Return the (x, y) coordinate for the center point of the cell that contains the specified text.  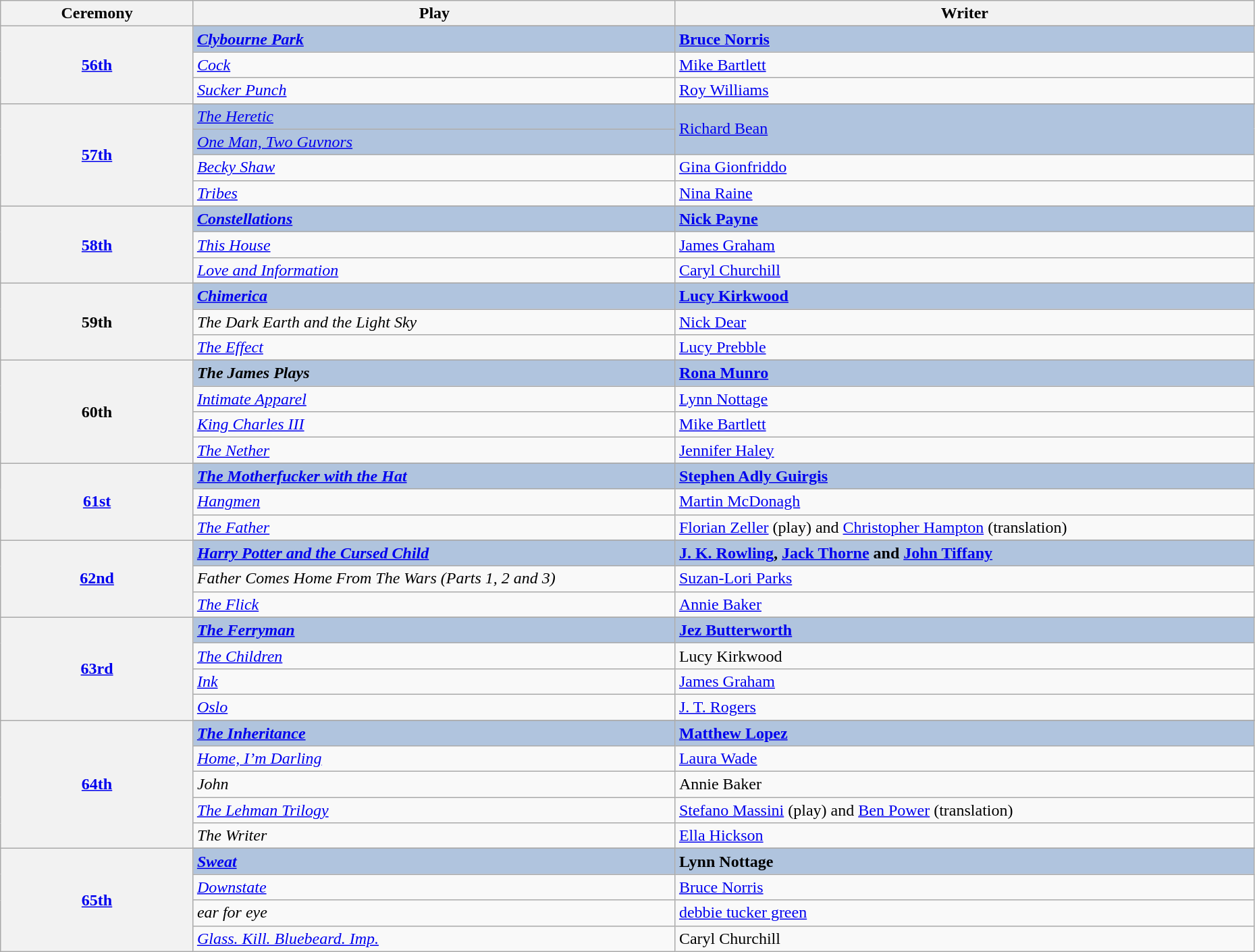
The Children (434, 656)
57th (97, 155)
62nd (97, 579)
Love and Information (434, 270)
The Flick (434, 604)
This House (434, 244)
Laura Wade (964, 759)
The Motherfucker with the Hat (434, 476)
The Ferryman (434, 630)
The James Plays (434, 373)
Becky Shaw (434, 167)
56th (97, 65)
Lucy Prebble (964, 348)
Writer (964, 14)
The Heretic (434, 116)
Jez Butterworth (964, 630)
63rd (97, 668)
Ink (434, 681)
65th (97, 900)
Roy Williams (964, 90)
The Inheritance (434, 733)
The Writer (434, 836)
Father Comes Home From The Wars (Parts 1, 2 and 3) (434, 579)
Oslo (434, 707)
Harry Potter and the Cursed Child (434, 553)
Intimate Apparel (434, 399)
The Nether (434, 450)
64th (97, 784)
Sweat (434, 862)
King Charles III (434, 425)
Glass. Kill. Bluebeard. Imp. (434, 938)
The Effect (434, 348)
Nick Dear (964, 322)
60th (97, 412)
Play (434, 14)
Nina Raine (964, 193)
The Dark Earth and the Light Sky (434, 322)
Ella Hickson (964, 836)
Cock (434, 65)
Matthew Lopez (964, 733)
Stephen Adly Guirgis (964, 476)
Downstate (434, 887)
Sucker Punch (434, 90)
Gina Gionfriddo (964, 167)
Constellations (434, 219)
The Lehman Trilogy (434, 810)
One Man, Two Guvnors (434, 142)
Clybourne Park (434, 39)
58th (97, 244)
Jennifer Haley (964, 450)
59th (97, 321)
Chimerica (434, 296)
61st (97, 502)
Tribes (434, 193)
John (434, 785)
Rona Munro (964, 373)
Martin McDonagh (964, 502)
Florian Zeller (play) and Christopher Hampton (translation) (964, 527)
Nick Payne (964, 219)
Stefano Massini (play) and Ben Power (translation) (964, 810)
Suzan-Lori Parks (964, 579)
ear for eye (434, 913)
Home, I’m Darling (434, 759)
Richard Bean (964, 129)
Ceremony (97, 14)
Hangmen (434, 502)
J. K. Rowling, Jack Thorne and John Tiffany (964, 553)
The Father (434, 527)
debbie tucker green (964, 913)
J. T. Rogers (964, 707)
